Locate the cell with the specified text and output its [X, Y] center coordinate. 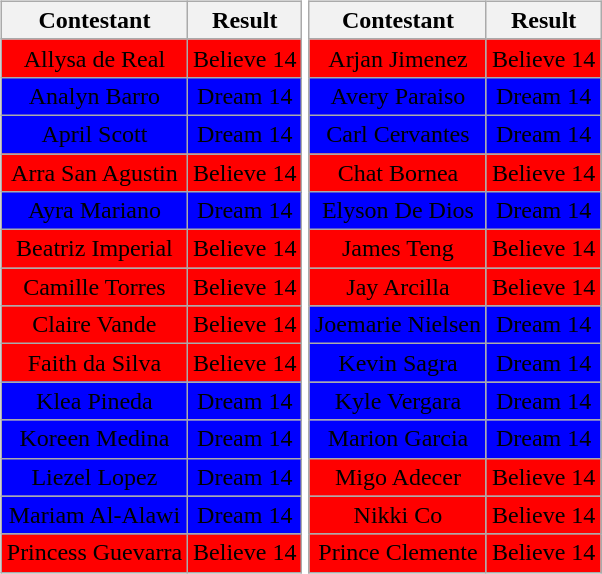
Jay Arcilla [398, 287]
James Teng [398, 249]
Koreen Medina [94, 439]
Ayra Mariano [94, 211]
Arjan Jimenez [398, 58]
Arra San Agustin [94, 173]
Beatriz Imperial [94, 249]
Kyle Vergara [398, 401]
Camille Torres [94, 287]
Mariam Al-Alawi [94, 515]
Elyson De Dios [398, 211]
Allysa de Real [94, 58]
Migo Adecer [398, 477]
Nikki Co [398, 515]
Kevin Sagra [398, 363]
Klea Pineda [94, 401]
Carl Cervantes [398, 134]
Avery Paraiso [398, 96]
Prince Clemente [398, 553]
April Scott [94, 134]
Claire Vande [94, 325]
Analyn Barro [94, 96]
Marion Garcia [398, 439]
Joemarie Nielsen [398, 325]
Liezel Lopez [94, 477]
Chat Bornea [398, 173]
Faith da Silva [94, 363]
Princess Guevarra [94, 553]
